Provide the [x, y] coordinate of the cell's center where the given text is located.  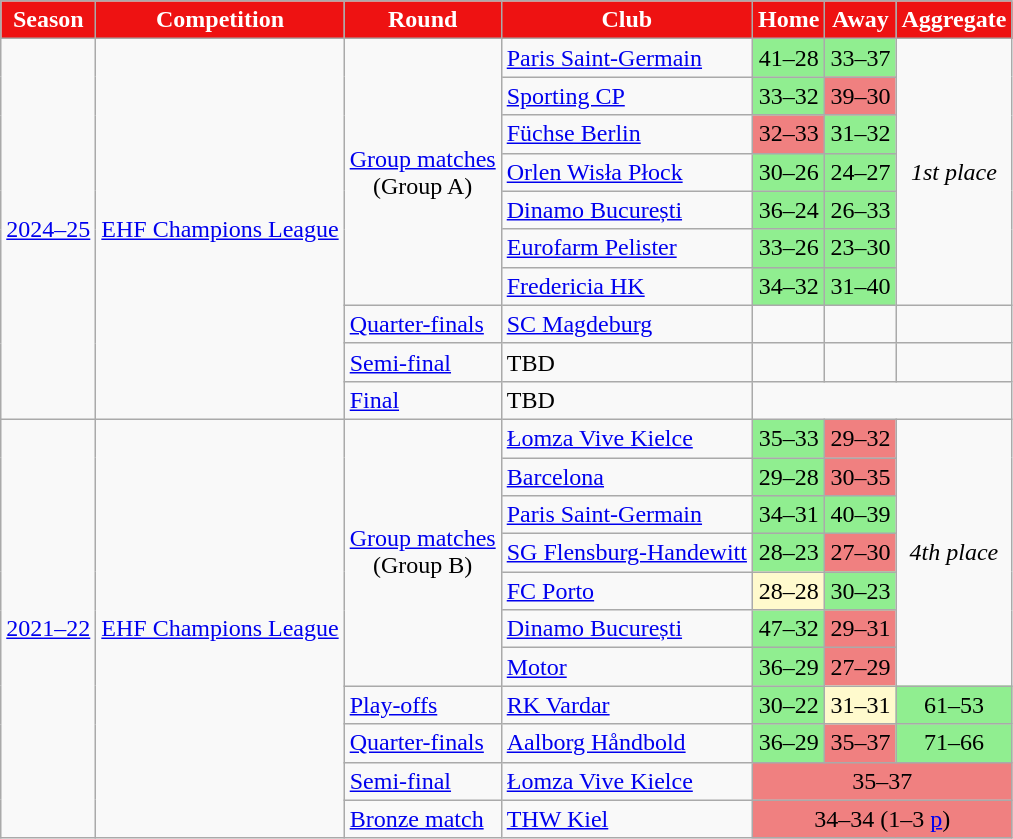
28–28 [788, 591]
Final [422, 400]
33–32 [788, 96]
SG Flensburg-Handewitt [626, 553]
34–34 (1–3 p) [882, 819]
40–39 [860, 515]
FC Porto [626, 591]
Aggregate [954, 20]
39–30 [860, 96]
29–31 [860, 629]
Barcelona [626, 477]
35–33 [788, 438]
29–28 [788, 477]
Home [788, 20]
Competition [220, 20]
Orlen Wisła Płock [626, 172]
Aalborg Håndbold [626, 743]
THW Kiel [626, 819]
Bronze match [422, 819]
Sporting CP [626, 96]
30–26 [788, 172]
SC Magdeburg [626, 324]
RK Vardar [626, 705]
Motor [626, 667]
Füchse Berlin [626, 134]
2021–22 [48, 628]
29–32 [860, 438]
Away [860, 20]
24–27 [860, 172]
1st place [954, 172]
30–35 [860, 477]
31–40 [860, 286]
33–26 [788, 248]
4th place [954, 552]
31–32 [860, 134]
28–23 [788, 553]
34–32 [788, 286]
33–37 [860, 58]
32–33 [788, 134]
Season [48, 20]
30–22 [788, 705]
Round [422, 20]
47–32 [788, 629]
2024–25 [48, 230]
41–28 [788, 58]
27–30 [860, 553]
36–24 [788, 210]
Group matches(Group A) [422, 172]
Fredericia HK [626, 286]
31–31 [860, 705]
Eurofarm Pelister [626, 248]
27–29 [860, 667]
23–30 [860, 248]
34–31 [788, 515]
Club [626, 20]
Group matches(Group B) [422, 552]
30–23 [860, 591]
Play-offs [422, 705]
61–53 [954, 705]
26–33 [860, 210]
71–66 [954, 743]
